Provide the (X, Y) coordinate of the cell's center where the given text is located.  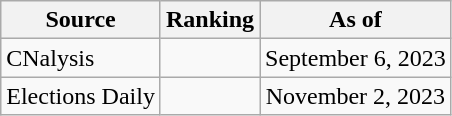
Source (81, 20)
September 6, 2023 (356, 58)
November 2, 2023 (356, 96)
Ranking (210, 20)
As of (356, 20)
Elections Daily (81, 96)
CNalysis (81, 58)
